For the text-containing cell, return its midpoint in (X, Y) coordinate format. 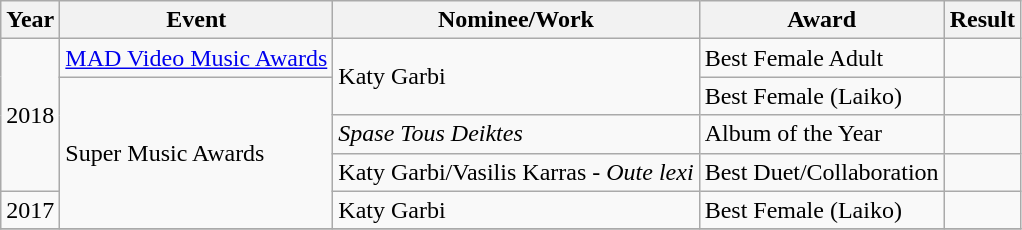
Award (822, 20)
Nominee/Work (516, 20)
Best Female Adult (822, 58)
2017 (30, 210)
Best Duet/Collaboration (822, 172)
Result (982, 20)
2018 (30, 115)
Katy Garbi/Vasilis Karras - Oute lexi (516, 172)
MAD Video Music Awards (196, 58)
Event (196, 20)
Year (30, 20)
Super Music Awards (196, 153)
Album of the Year (822, 134)
Spase Tous Deiktes (516, 134)
